Locate the cell with the specified text and output its [x, y] center coordinate. 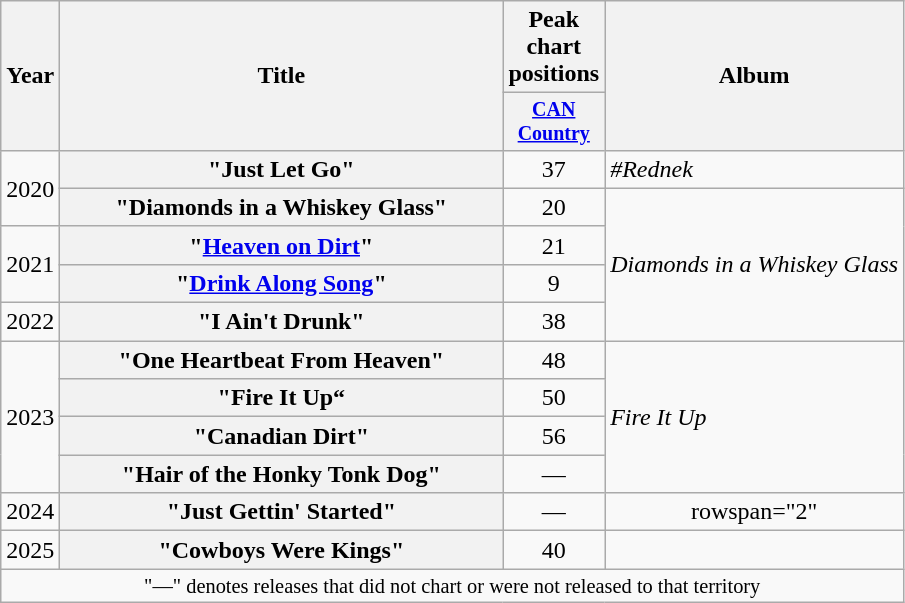
"Heaven on Dirt" [282, 245]
"Diamonds in a Whiskey Glass" [282, 207]
"Hair of the Honky Tonk Dog" [282, 474]
Fire It Up [754, 417]
#Rednek [754, 169]
9 [554, 283]
50 [554, 398]
37 [554, 169]
2024 [30, 512]
"Drink Along Song" [282, 283]
"I Ain't Drunk" [282, 322]
"One Heartbeat From Heaven" [282, 360]
"Just Let Go" [282, 169]
21 [554, 245]
"Fire It Up“ [282, 398]
"Cowboys Were Kings" [282, 550]
48 [554, 360]
38 [554, 322]
20 [554, 207]
Year [30, 76]
CAN Country [554, 122]
56 [554, 436]
Album [754, 76]
"Just Gettin' Started" [282, 512]
2025 [30, 550]
2020 [30, 188]
2022 [30, 322]
40 [554, 550]
rowspan="2" [754, 512]
2021 [30, 264]
Title [282, 76]
"Canadian Dirt" [282, 436]
Diamonds in a Whiskey Glass [754, 264]
"—" denotes releases that did not chart or were not released to that territory [452, 586]
Peak chartpositions [554, 47]
2023 [30, 417]
